Pinpoint the cell where the given text exists, returning its (x, y) midpoint coordinate. 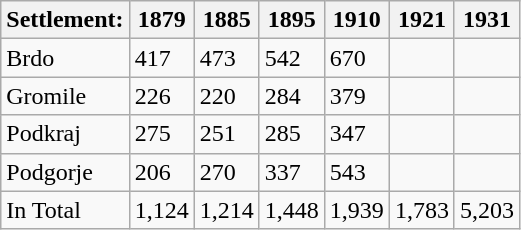
1931 (486, 20)
347 (356, 134)
1921 (422, 20)
1879 (162, 20)
379 (356, 96)
206 (162, 172)
1910 (356, 20)
1,783 (422, 210)
226 (162, 96)
Podgorje (65, 172)
251 (226, 134)
Settlement: (65, 20)
Podkraj (65, 134)
417 (162, 58)
1,939 (356, 210)
220 (226, 96)
Brdo (65, 58)
5,203 (486, 210)
Gromile (65, 96)
670 (356, 58)
285 (292, 134)
284 (292, 96)
1,448 (292, 210)
1,214 (226, 210)
1895 (292, 20)
In Total (65, 210)
270 (226, 172)
275 (162, 134)
1,124 (162, 210)
542 (292, 58)
1885 (226, 20)
337 (292, 172)
473 (226, 58)
543 (356, 172)
